From the cell containing the given text, extract its center point as [x, y] coordinate. 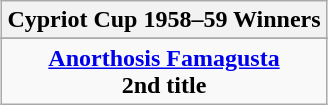
Cypriot Cup 1958–59 Winners [164, 20]
Anorthosis Famagusta2nd title [164, 72]
